For the text-containing cell, return its midpoint in (X, Y) coordinate format. 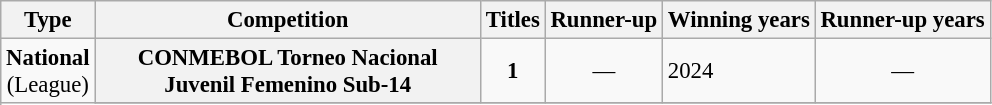
Competition (288, 20)
2024 (738, 72)
Winning years (738, 20)
National(League) (48, 72)
Titles (512, 20)
CONMEBOL Torneo Nacional Juvenil Femenino Sub-14 (288, 72)
Runner-up years (902, 20)
1 (512, 72)
Type (48, 20)
Runner-up (604, 20)
